Scan for the cell matching the given text and deliver its [X, Y] coordinate at center. 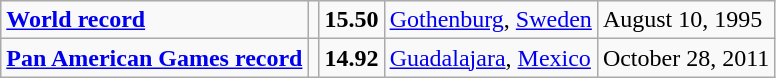
14.92 [352, 58]
October 28, 2011 [686, 58]
World record [154, 20]
Pan American Games record [154, 58]
August 10, 1995 [686, 20]
Gothenburg, Sweden [490, 20]
15.50 [352, 20]
Guadalajara, Mexico [490, 58]
